Capture the cell that displays the provided text and extract its [X, Y] central coordinate. 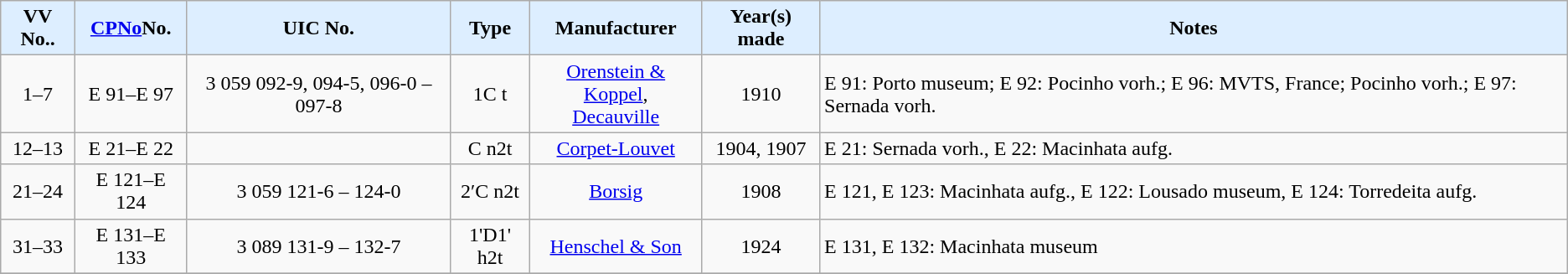
Borsig [616, 191]
3 059 092-9, 094-5, 096-0 – 097-8 [318, 94]
C n2t [490, 148]
UIC No. [318, 28]
1904, 1907 [761, 148]
VV No.. [39, 28]
E 91: Porto museum; E 92: Pocinho vorh.; E 96: MVTS, France; Pocinho vorh.; E 97: Sernada vorh. [1194, 94]
E 91–E 97 [131, 94]
Orenstein & Koppel,Decauville [616, 94]
E 121–E 124 [131, 191]
2′C n2t [490, 191]
3 059 121-6 – 124-0 [318, 191]
12–13 [39, 148]
1910 [761, 94]
E 121, E 123: Macinhata aufg., E 122: Lousado museum, E 124: Torredeita aufg. [1194, 191]
21–24 [39, 191]
Notes [1194, 28]
1–7 [39, 94]
Corpet-Louvet [616, 148]
1C t [490, 94]
CPNoNo. [131, 28]
1908 [761, 191]
Type [490, 28]
1'D1' h2t [490, 246]
E 21–E 22 [131, 148]
E 131, E 132: Macinhata museum [1194, 246]
Henschel & Son [616, 246]
E 21: Sernada vorh., E 22: Macinhata aufg. [1194, 148]
Year(s) made [761, 28]
3 089 131-9 – 132-7 [318, 246]
Manufacturer [616, 28]
31–33 [39, 246]
1924 [761, 246]
E 131–E 133 [131, 246]
